Locate the cell with the specified text and output its [X, Y] center coordinate. 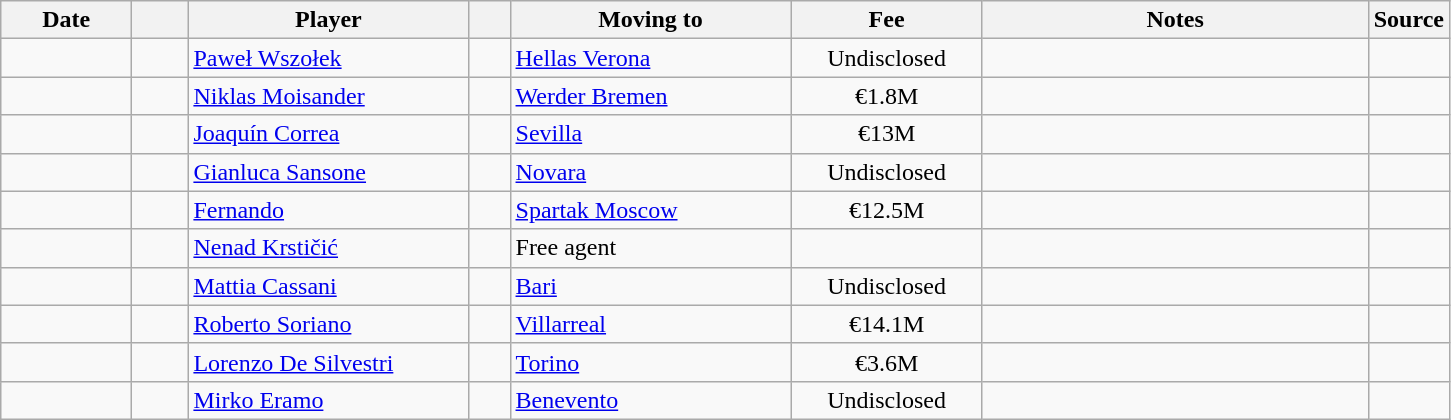
Mattia Cassani [328, 286]
€1.8M [886, 96]
Mirko Eramo [328, 400]
Fernando [328, 210]
Source [1408, 20]
Date [66, 20]
€14.1M [886, 324]
€13M [886, 134]
Werder Bremen [650, 96]
Player [328, 20]
Roberto Soriano [328, 324]
Benevento [650, 400]
Fee [886, 20]
Lorenzo De Silvestri [328, 362]
Sevilla [650, 134]
Paweł Wszołek [328, 58]
Villarreal [650, 324]
Novara [650, 172]
Moving to [650, 20]
Spartak Moscow [650, 210]
Nenad Krstičić [328, 248]
Gianluca Sansone [328, 172]
Notes [1175, 20]
€12.5M [886, 210]
Niklas Moisander [328, 96]
Hellas Verona [650, 58]
Torino [650, 362]
Free agent [650, 248]
Bari [650, 286]
€3.6M [886, 362]
Joaquín Correa [328, 134]
